Detect which cell encompasses the target text, then output its (x, y) center coordinate. 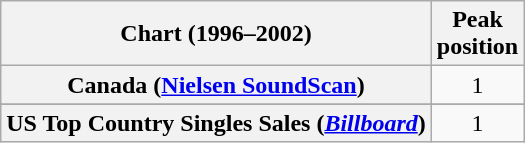
US Top Country Singles Sales (Billboard) (216, 123)
Peakposition (477, 34)
Canada (Nielsen SoundScan) (216, 85)
Chart (1996–2002) (216, 34)
